Determine the [x, y] coordinate at the center of the cell enclosing the given text.  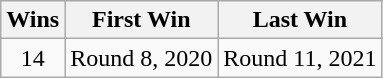
14 [33, 58]
Round 11, 2021 [300, 58]
Round 8, 2020 [142, 58]
First Win [142, 20]
Last Win [300, 20]
Wins [33, 20]
